Scan for the cell matching the given text and deliver its [x, y] coordinate at center. 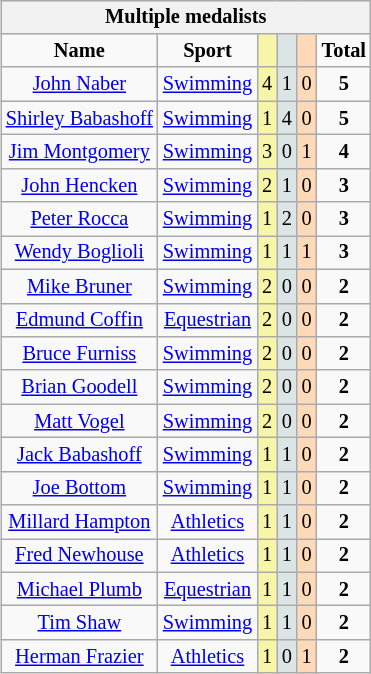
Multiple medalists [186, 17]
Shirley Babashoff [80, 118]
Jim Montgomery [80, 152]
Millard Hampton [80, 522]
Peter Rocca [80, 219]
Edmund Coffin [80, 320]
John Hencken [80, 185]
Name [80, 51]
Herman Frazier [80, 657]
Michael Plumb [80, 589]
Bruce Furniss [80, 354]
Tim Shaw [80, 623]
Wendy Boglioli [80, 253]
Total [344, 51]
John Naber [80, 84]
Fred Newhouse [80, 556]
Sport [208, 51]
Jack Babashoff [80, 455]
Joe Bottom [80, 488]
Brian Goodell [80, 387]
Matt Vogel [80, 421]
Mike Bruner [80, 286]
